Search for the cell housing the specified text and yield its (x, y) center coordinate. 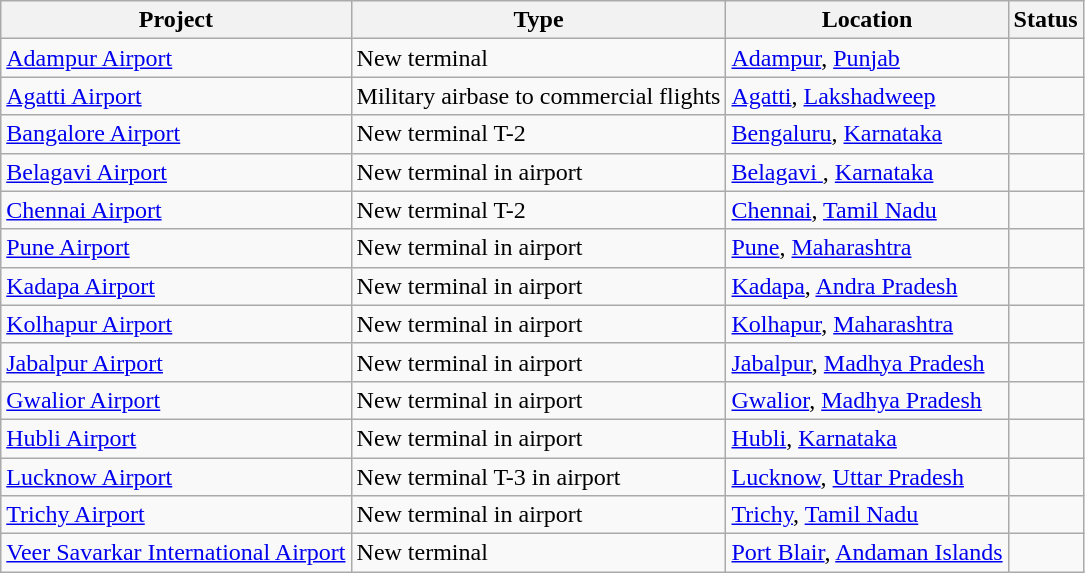
Agatti Airport (176, 96)
Kadapa, Andra Pradesh (867, 286)
Veer Savarkar International Airport (176, 553)
Belagavi Airport (176, 172)
Pune Airport (176, 248)
Gwalior, Madhya Pradesh (867, 400)
Project (176, 20)
Military airbase to commercial flights (538, 96)
Type (538, 20)
Kolhapur, Maharashtra (867, 324)
Hubli, Karnataka (867, 438)
Lucknow Airport (176, 477)
Lucknow, Uttar Pradesh (867, 477)
Trichy Airport (176, 515)
Kolhapur Airport (176, 324)
Chennai, Tamil Nadu (867, 210)
Kadapa Airport (176, 286)
Jabalpur, Madhya Pradesh (867, 362)
Pune, Maharashtra (867, 248)
Bengaluru, Karnataka (867, 134)
Jabalpur Airport (176, 362)
Bangalore Airport (176, 134)
Adampur, Punjab (867, 58)
Hubli Airport (176, 438)
Agatti, Lakshadweep (867, 96)
New terminal T-3 in airport (538, 477)
Location (867, 20)
Adampur Airport (176, 58)
Port Blair, Andaman Islands (867, 553)
Trichy, Tamil Nadu (867, 515)
Belagavi , Karnataka (867, 172)
Chennai Airport (176, 210)
Status (1046, 20)
Gwalior Airport (176, 400)
